Provide the (X, Y) coordinate of the cell's center where the given text is located.  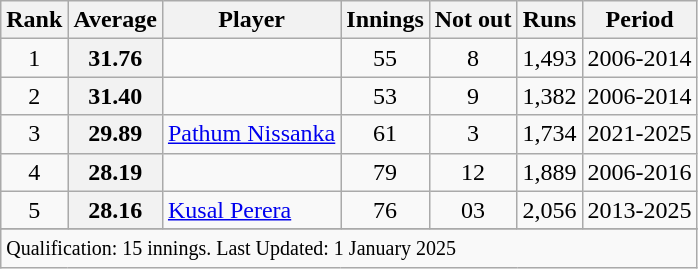
55 (385, 58)
Pathum Nissanka (251, 134)
1,493 (550, 58)
Innings (385, 20)
31.40 (116, 96)
12 (473, 172)
5 (34, 210)
29.89 (116, 134)
9 (473, 96)
2 (34, 96)
76 (385, 210)
Rank (34, 20)
31.76 (116, 58)
1,889 (550, 172)
2021-2025 (640, 134)
Not out (473, 20)
2006-2016 (640, 172)
Qualification: 15 innings. Last Updated: 1 January 2025 (349, 248)
2,056 (550, 210)
Runs (550, 20)
Period (640, 20)
Kusal Perera (251, 210)
8 (473, 58)
Player (251, 20)
1,382 (550, 96)
2013-2025 (640, 210)
79 (385, 172)
4 (34, 172)
53 (385, 96)
61 (385, 134)
1,734 (550, 134)
28.19 (116, 172)
Average (116, 20)
03 (473, 210)
28.16 (116, 210)
1 (34, 58)
